Pinpoint the cell where the given text exists, returning its (x, y) midpoint coordinate. 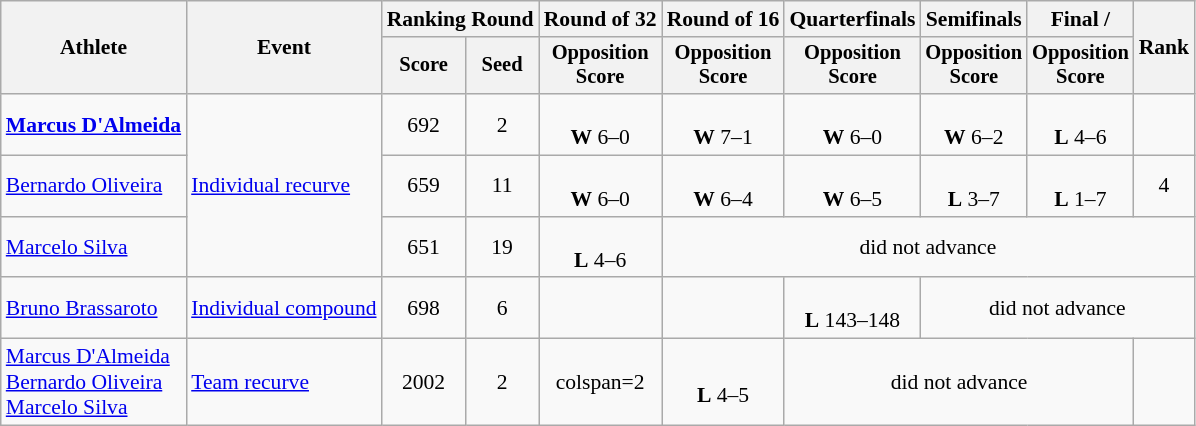
L 1–7 (1080, 186)
Individual recurve (284, 186)
Score (424, 66)
Rank (1164, 48)
Team recurve (284, 382)
Semifinals (974, 19)
L 4–5 (724, 382)
2002 (424, 382)
Individual compound (284, 308)
659 (424, 186)
W 6–2 (974, 124)
Event (284, 48)
Round of 16 (724, 19)
19 (502, 248)
Marcus D'AlmeidaBernardo OliveiraMarcelo Silva (94, 382)
Seed (502, 66)
692 (424, 124)
Bruno Brassaroto (94, 308)
Final / (1080, 19)
Athlete (94, 48)
W 6–4 (724, 186)
W 6–5 (852, 186)
L 143–148 (852, 308)
Marcus D'Almeida (94, 124)
Round of 32 (600, 19)
Bernardo Oliveira (94, 186)
Quarterfinals (852, 19)
11 (502, 186)
Ranking Round (460, 19)
651 (424, 248)
L 3–7 (974, 186)
4 (1164, 186)
W 7–1 (724, 124)
6 (502, 308)
Marcelo Silva (94, 248)
698 (424, 308)
colspan=2 (600, 382)
